Capture the cell that displays the provided text and extract its (x, y) central coordinate. 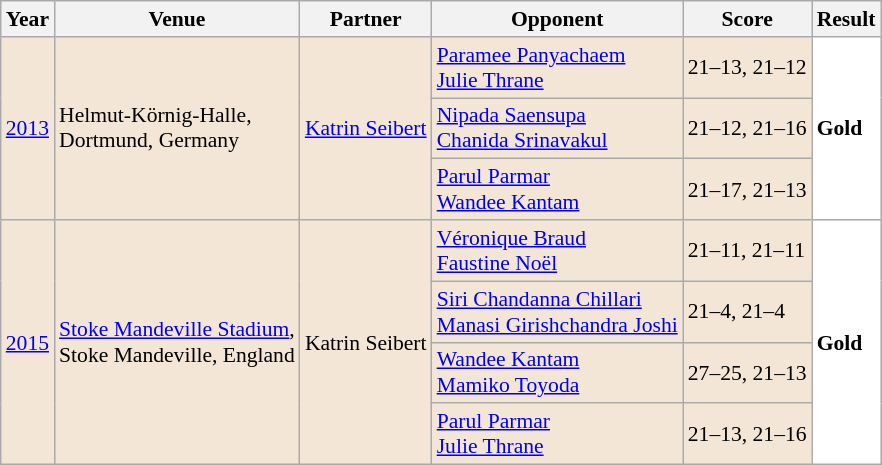
27–25, 21–13 (748, 372)
Wandee Kantam Mamiko Toyoda (558, 372)
Parul Parmar Julie Thrane (558, 434)
Score (748, 19)
Helmut-Körnig-Halle,Dortmund, Germany (177, 128)
Venue (177, 19)
Parul Parmar Wandee Kantam (558, 190)
Opponent (558, 19)
21–13, 21–12 (748, 68)
21–13, 21–16 (748, 434)
2015 (28, 342)
2013 (28, 128)
Véronique Braud Faustine Noël (558, 250)
Stoke Mandeville Stadium,Stoke Mandeville, England (177, 342)
21–12, 21–16 (748, 128)
Year (28, 19)
Partner (366, 19)
21–4, 21–4 (748, 312)
Siri Chandanna Chillari Manasi Girishchandra Joshi (558, 312)
Paramee Panyachaem Julie Thrane (558, 68)
Result (846, 19)
21–11, 21–11 (748, 250)
21–17, 21–13 (748, 190)
Nipada Saensupa Chanida Srinavakul (558, 128)
